For the text-containing cell, return its midpoint in (x, y) coordinate format. 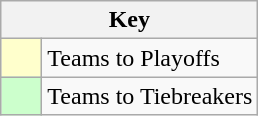
Key (130, 20)
Teams to Playoffs (150, 58)
Teams to Tiebreakers (150, 96)
